Locate the cell with the specified text and output its [X, Y] center coordinate. 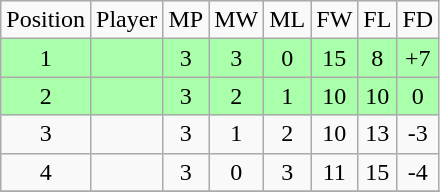
4 [46, 172]
FW [334, 20]
+7 [418, 58]
11 [334, 172]
MP [186, 20]
FL [378, 20]
Position [46, 20]
-4 [418, 172]
Player [127, 20]
MW [236, 20]
ML [288, 20]
8 [378, 58]
13 [378, 134]
-3 [418, 134]
FD [418, 20]
